Determine the (X, Y) coordinate at the center of the cell enclosing the given text.  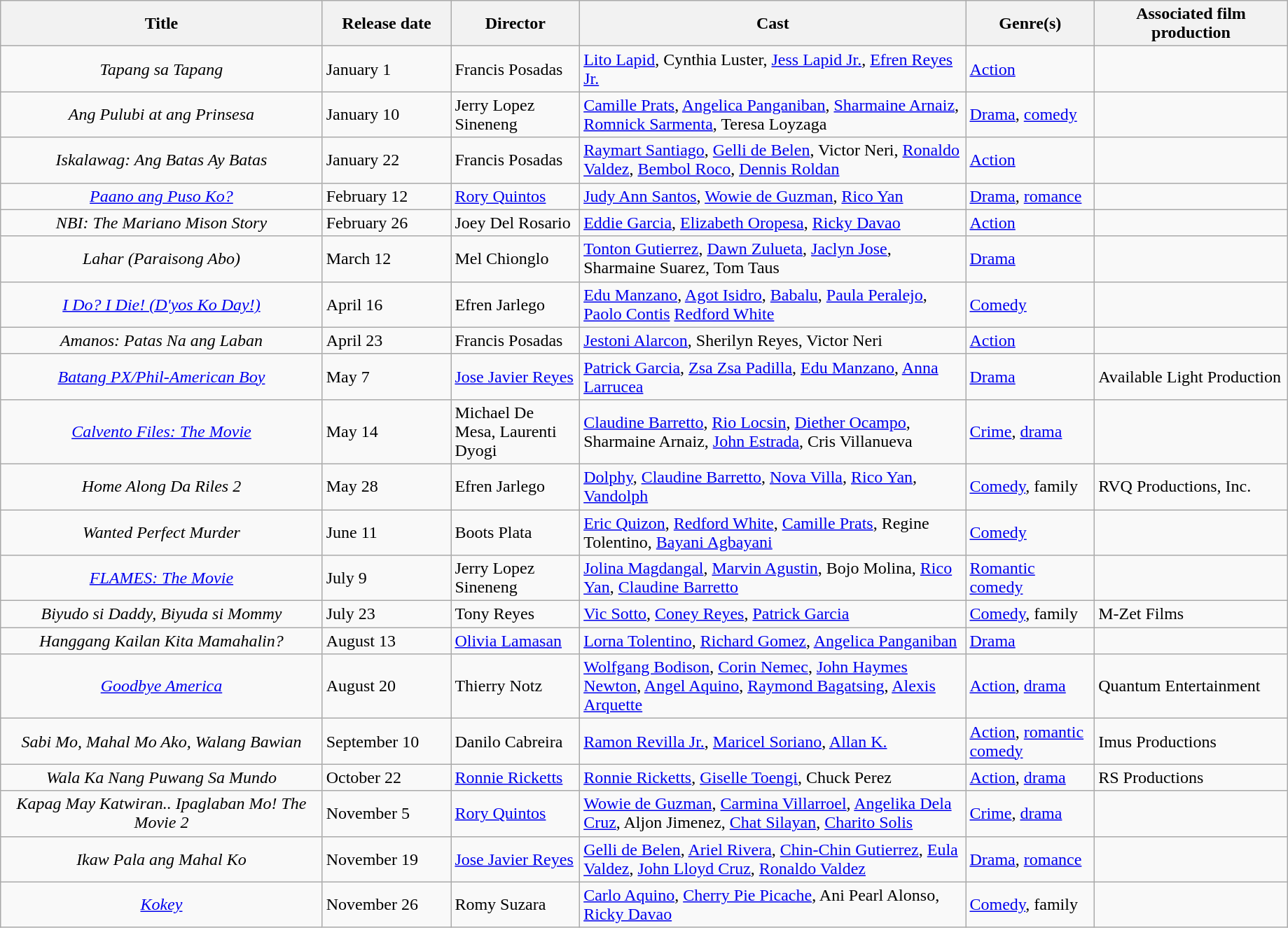
Cast (773, 24)
May 28 (387, 486)
Joey Del Rosario (515, 223)
Wolfgang Bodison, Corin Nemec, John Haymes Newton, Angel Aquino, Raymond Bagatsing, Alexis Arquette (773, 686)
Olivia Lamasan (515, 641)
Quantum Entertainment (1191, 686)
Release date (387, 24)
Tony Reyes (515, 614)
Jolina Magdangal, Marvin Agustin, Bojo Molina, Rico Yan, Claudine Barretto (773, 579)
Dolphy, Claudine Barretto, Nova Villa, Rico Yan, Vandolph (773, 486)
RS Productions (1191, 777)
Ramon Revilla Jr., Maricel Soriano, Allan K. (773, 741)
April 16 (387, 304)
FLAMES: The Movie (161, 579)
Claudine Barretto, Rio Locsin, Diether Ocampo, Sharmaine Arnaiz, John Estrada, Cris Villanueva (773, 431)
Lahar (Paraisong Abo) (161, 259)
February 26 (387, 223)
Iskalawag: Ang Batas Ay Batas (161, 160)
Associated film production (1191, 24)
Director (515, 24)
Danilo Cabreira (515, 741)
Thierry Notz (515, 686)
Calvento Files: The Movie (161, 431)
January 10 (387, 115)
November 19 (387, 859)
Gelli de Belen, Ariel Rivera, Chin-Chin Gutierrez, Eula Valdez, John Lloyd Cruz, Ronaldo Valdez (773, 859)
Boots Plata (515, 532)
Title (161, 24)
Wanted Perfect Murder (161, 532)
Lito Lapid, Cynthia Luster, Jess Lapid Jr., Efren Reyes Jr. (773, 69)
Available Light Production (1191, 377)
Sabi Mo, Mahal Mo Ako, Walang Bawian (161, 741)
Hanggang Kailan Kita Mamahalin? (161, 641)
July 9 (387, 579)
March 12 (387, 259)
RVQ Productions, Inc. (1191, 486)
Eric Quizon, Redford White, Camille Prats, Regine Tolentino, Bayani Agbayani (773, 532)
Ikaw Pala ang Mahal Ko (161, 859)
September 10 (387, 741)
Edu Manzano, Agot Isidro, Babalu, Paula Peralejo, Paolo Contis Redford White (773, 304)
April 23 (387, 340)
Biyudo si Daddy, Biyuda si Mommy (161, 614)
July 23 (387, 614)
January 1 (387, 69)
Patrick Garcia, Zsa Zsa Padilla, Edu Manzano, Anna Larrucea (773, 377)
I Do? I Die! (D'yos Ko Day!) (161, 304)
Amanos: Patas Na ang Laban (161, 340)
Kokey (161, 905)
November 5 (387, 814)
Imus Productions (1191, 741)
Romantic comedy (1030, 579)
Batang PX/Phil-American Boy (161, 377)
Ronnie Ricketts (515, 777)
Ronnie Ricketts, Giselle Toengi, Chuck Perez (773, 777)
Kapag May Katwiran.. Ipaglaban Mo! The Movie 2 (161, 814)
Ang Pulubi at ang Prinsesa (161, 115)
February 12 (387, 196)
Camille Prats, Angelica Panganiban, Sharmaine Arnaiz, Romnick Sarmenta, Teresa Loyzaga (773, 115)
Home Along Da Riles 2 (161, 486)
Drama, comedy (1030, 115)
June 11 (387, 532)
Wala Ka Nang Puwang Sa Mundo (161, 777)
M-Zet Films (1191, 614)
Eddie Garcia, Elizabeth Oropesa, Ricky Davao (773, 223)
May 7 (387, 377)
Action, romantic comedy (1030, 741)
October 22 (387, 777)
Romy Suzara (515, 905)
Raymart Santiago, Gelli de Belen, Victor Neri, Ronaldo Valdez, Bembol Roco, Dennis Roldan (773, 160)
May 14 (387, 431)
August 13 (387, 641)
Carlo Aquino, Cherry Pie Picache, Ani Pearl Alonso, Ricky Davao (773, 905)
Goodbye America (161, 686)
Lorna Tolentino, Richard Gomez, Angelica Panganiban (773, 641)
Vic Sotto, Coney Reyes, Patrick Garcia (773, 614)
Tonton Gutierrez, Dawn Zulueta, Jaclyn Jose, Sharmaine Suarez, Tom Taus (773, 259)
Paano ang Puso Ko? (161, 196)
Michael De Mesa, Laurenti Dyogi (515, 431)
Tapang sa Tapang (161, 69)
Wowie de Guzman, Carmina Villarroel, Angelika Dela Cruz, Aljon Jimenez, Chat Silayan, Charito Solis (773, 814)
Genre(s) (1030, 24)
August 20 (387, 686)
January 22 (387, 160)
NBI: The Mariano Mison Story (161, 223)
Judy Ann Santos, Wowie de Guzman, Rico Yan (773, 196)
Jestoni Alarcon, Sherilyn Reyes, Victor Neri (773, 340)
November 26 (387, 905)
Mel Chionglo (515, 259)
